Search for the cell housing the specified text and yield its (X, Y) center coordinate. 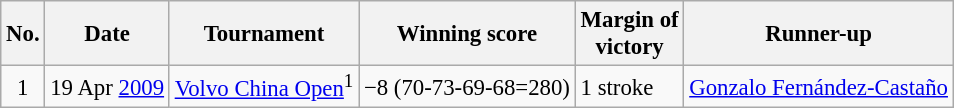
Runner-up (818, 34)
Gonzalo Fernández-Castaño (818, 87)
Tournament (264, 34)
Winning score (468, 34)
Margin ofvictory (630, 34)
Volvo China Open1 (264, 87)
19 Apr 2009 (107, 87)
−8 (70-73-69-68=280) (468, 87)
Date (107, 34)
No. (23, 34)
1 stroke (630, 87)
1 (23, 87)
